From the cell containing the given text, extract its center point as (X, Y) coordinate. 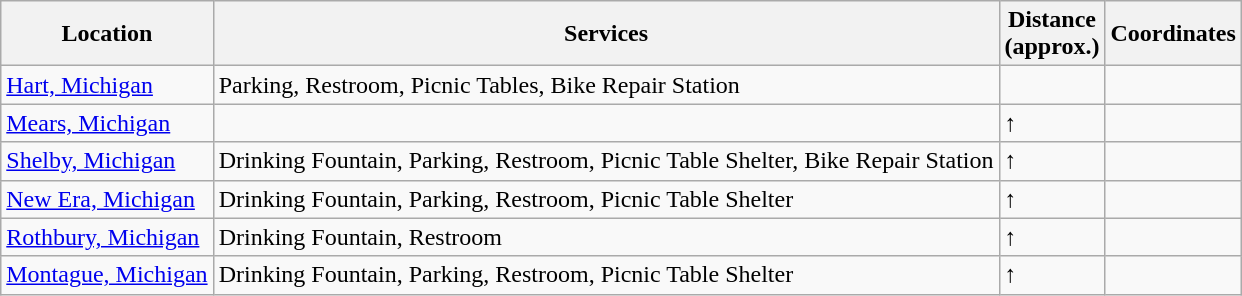
Shelby, Michigan (107, 161)
Montague, Michigan (107, 275)
Rothbury, Michigan (107, 237)
Services (606, 34)
Hart, Michigan (107, 85)
Parking, Restroom, Picnic Tables, Bike Repair Station (606, 85)
Location (107, 34)
Drinking Fountain, Restroom (606, 237)
Distance (approx.) (1052, 34)
Mears, Michigan (107, 123)
Coordinates (1173, 34)
New Era, Michigan (107, 199)
Drinking Fountain, Parking, Restroom, Picnic Table Shelter, Bike Repair Station (606, 161)
